Determine the (x, y) coordinate at the center of the cell enclosing the given text.  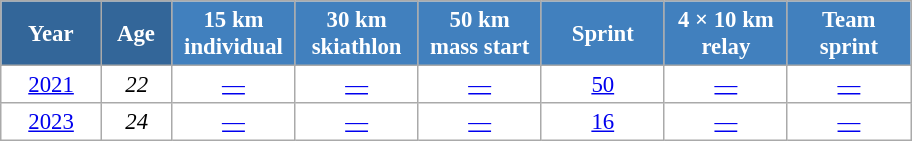
50 (602, 85)
4 × 10 km relay (726, 34)
2021 (52, 85)
24 (136, 122)
Sprint (602, 34)
Age (136, 34)
30 km skiathlon (356, 34)
16 (602, 122)
2023 (52, 122)
50 km mass start (480, 34)
15 km individual (234, 34)
Year (52, 34)
22 (136, 85)
Team sprint (848, 34)
